Detect which cell encompasses the target text, then output its [X, Y] center coordinate. 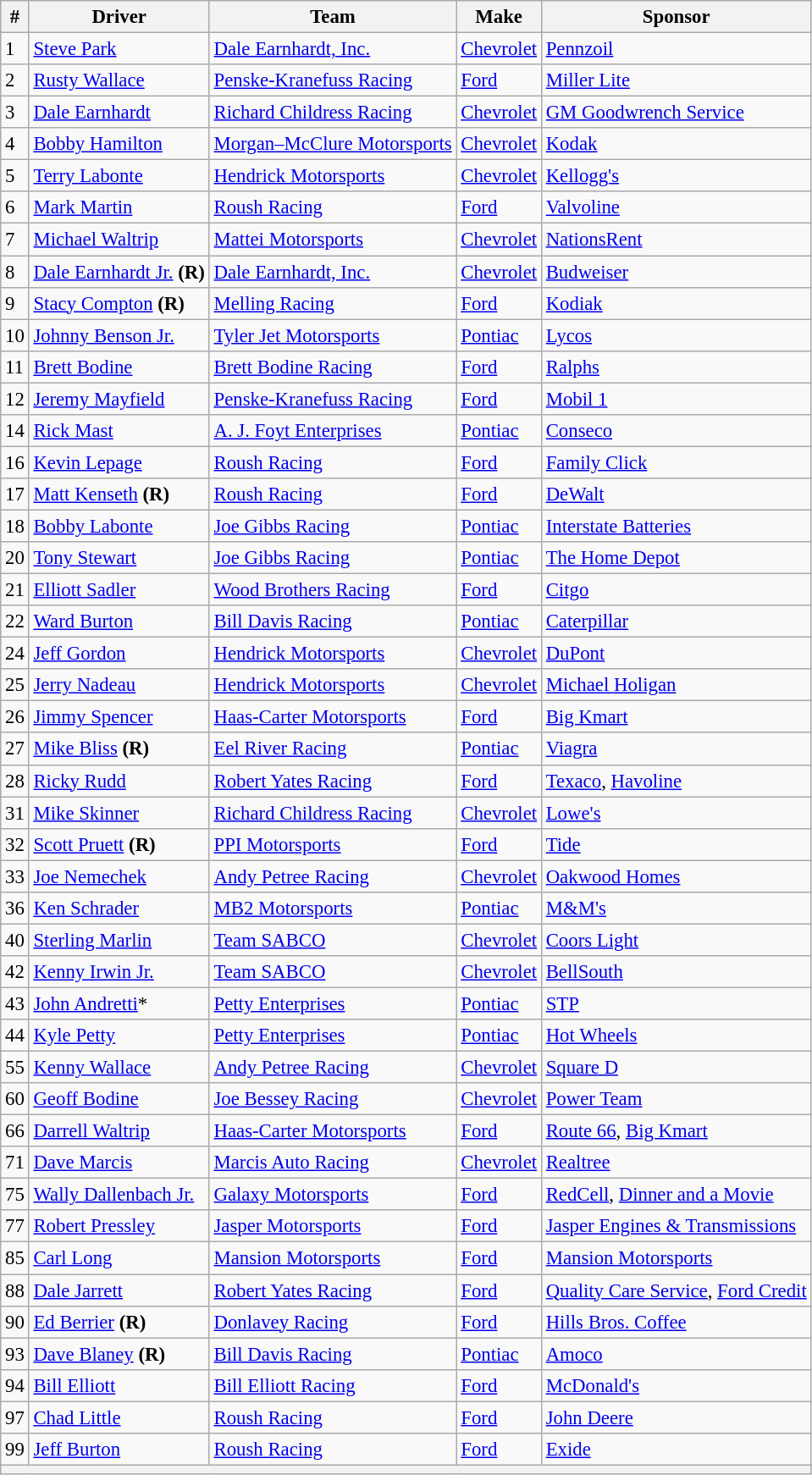
71 [15, 1163]
Pennzoil [676, 49]
RedCell, Dinner and a Movie [676, 1195]
Driver [119, 17]
Team [333, 17]
33 [15, 876]
Ward Burton [119, 621]
Power Team [676, 1099]
75 [15, 1195]
Matt Kenseth (R) [119, 494]
66 [15, 1131]
17 [15, 494]
4 [15, 144]
Kenny Wallace [119, 1068]
Jasper Engines & Transmissions [676, 1227]
40 [15, 940]
Eel River Racing [333, 749]
DuPont [676, 654]
Big Kmart [676, 717]
94 [15, 1385]
Jerry Nadeau [119, 685]
1 [15, 49]
Jeff Gordon [119, 654]
DeWalt [676, 494]
31 [15, 813]
Make [499, 17]
Conseco [676, 431]
Carl Long [119, 1258]
NationsRent [676, 240]
Donlavey Racing [333, 1322]
Joe Nemechek [119, 876]
3 [15, 113]
Viagra [676, 749]
Dave Blaney (R) [119, 1354]
14 [15, 431]
27 [15, 749]
Geoff Bodine [119, 1099]
Marcis Auto Racing [333, 1163]
Mark Martin [119, 207]
25 [15, 685]
Tyler Jet Motorsports [333, 335]
Mike Bliss (R) [119, 749]
22 [15, 621]
Wally Dallenbach Jr. [119, 1195]
Amoco [676, 1354]
Kodiak [676, 303]
Tony Stewart [119, 558]
Ken Schrader [119, 909]
16 [15, 462]
Kenny Irwin Jr. [119, 972]
11 [15, 367]
Hot Wheels [676, 1036]
Darrell Waltrip [119, 1131]
Dale Earnhardt Jr. (R) [119, 272]
Brett Bodine Racing [333, 367]
Budweiser [676, 272]
85 [15, 1258]
Wood Brothers Racing [333, 590]
44 [15, 1036]
Ricky Rudd [119, 781]
The Home Depot [676, 558]
Michael Waltrip [119, 240]
90 [15, 1322]
Sponsor [676, 17]
M&M's [676, 909]
Terry Labonte [119, 176]
STP [676, 1003]
PPI Motorsports [333, 844]
6 [15, 207]
Jeff Burton [119, 1450]
Sterling Marlin [119, 940]
36 [15, 909]
28 [15, 781]
Steve Park [119, 49]
Bill Elliott [119, 1385]
Bobby Hamilton [119, 144]
7 [15, 240]
Brett Bodine [119, 367]
Interstate Batteries [676, 526]
Jeremy Mayfield [119, 399]
Quality Care Service, Ford Credit [676, 1290]
Chad Little [119, 1417]
Tide [676, 844]
20 [15, 558]
Coors Light [676, 940]
10 [15, 335]
Michael Holigan [676, 685]
2 [15, 80]
9 [15, 303]
Square D [676, 1068]
Kevin Lepage [119, 462]
Rusty Wallace [119, 80]
Scott Pruett (R) [119, 844]
Stacy Compton (R) [119, 303]
Jimmy Spencer [119, 717]
MB2 Motorsports [333, 909]
Mattei Motorsports [333, 240]
42 [15, 972]
Family Click [676, 462]
5 [15, 176]
Elliott Sadler [119, 590]
24 [15, 654]
97 [15, 1417]
55 [15, 1068]
Morgan–McClure Motorsports [333, 144]
Ralphs [676, 367]
99 [15, 1450]
Citgo [676, 590]
John Deere [676, 1417]
Bobby Labonte [119, 526]
77 [15, 1227]
32 [15, 844]
8 [15, 272]
Jasper Motorsports [333, 1227]
Lowe's [676, 813]
88 [15, 1290]
Joe Bessey Racing [333, 1099]
Rick Mast [119, 431]
Hills Bros. Coffee [676, 1322]
Valvoline [676, 207]
93 [15, 1354]
Route 66, Big Kmart [676, 1131]
Miller Lite [676, 80]
John Andretti* [119, 1003]
Johnny Benson Jr. [119, 335]
Kellogg's [676, 176]
12 [15, 399]
Ed Berrier (R) [119, 1322]
Lycos [676, 335]
Bill Elliott Racing [333, 1385]
Texaco, Havoline [676, 781]
Exide [676, 1450]
21 [15, 590]
Caterpillar [676, 621]
McDonald's [676, 1385]
Mike Skinner [119, 813]
Kyle Petty [119, 1036]
Mobil 1 [676, 399]
43 [15, 1003]
Realtree [676, 1163]
60 [15, 1099]
Dale Earnhardt [119, 113]
# [15, 17]
26 [15, 717]
Dave Marcis [119, 1163]
Dale Jarrett [119, 1290]
GM Goodwrench Service [676, 113]
Melling Racing [333, 303]
Kodak [676, 144]
BellSouth [676, 972]
A. J. Foyt Enterprises [333, 431]
Oakwood Homes [676, 876]
Robert Pressley [119, 1227]
Galaxy Motorsports [333, 1195]
18 [15, 526]
